Scan for the cell matching the given text and deliver its (X, Y) coordinate at center. 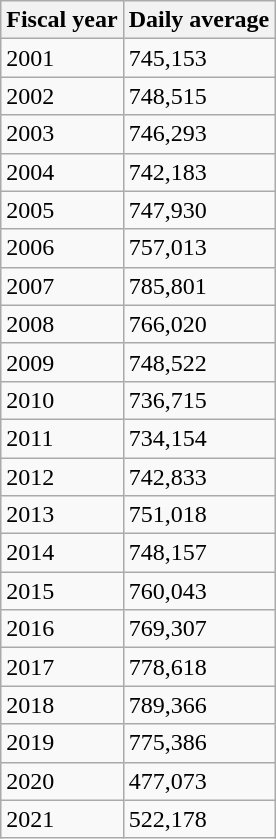
2003 (62, 134)
2020 (62, 781)
2018 (62, 705)
Daily average (199, 20)
Fiscal year (62, 20)
2016 (62, 629)
2010 (62, 400)
522,178 (199, 819)
736,715 (199, 400)
748,157 (199, 553)
775,386 (199, 743)
785,801 (199, 286)
778,618 (199, 667)
2008 (62, 324)
747,930 (199, 210)
477,073 (199, 781)
760,043 (199, 591)
746,293 (199, 134)
2009 (62, 362)
2013 (62, 515)
742,833 (199, 477)
2011 (62, 438)
751,018 (199, 515)
766,020 (199, 324)
2001 (62, 58)
2005 (62, 210)
757,013 (199, 248)
734,154 (199, 438)
748,515 (199, 96)
745,153 (199, 58)
2012 (62, 477)
2014 (62, 553)
769,307 (199, 629)
2004 (62, 172)
2019 (62, 743)
2015 (62, 591)
2002 (62, 96)
742,183 (199, 172)
2017 (62, 667)
2021 (62, 819)
2007 (62, 286)
2006 (62, 248)
789,366 (199, 705)
748,522 (199, 362)
